Find where the given text appears and provide that cell's center as (x, y) coordinate. 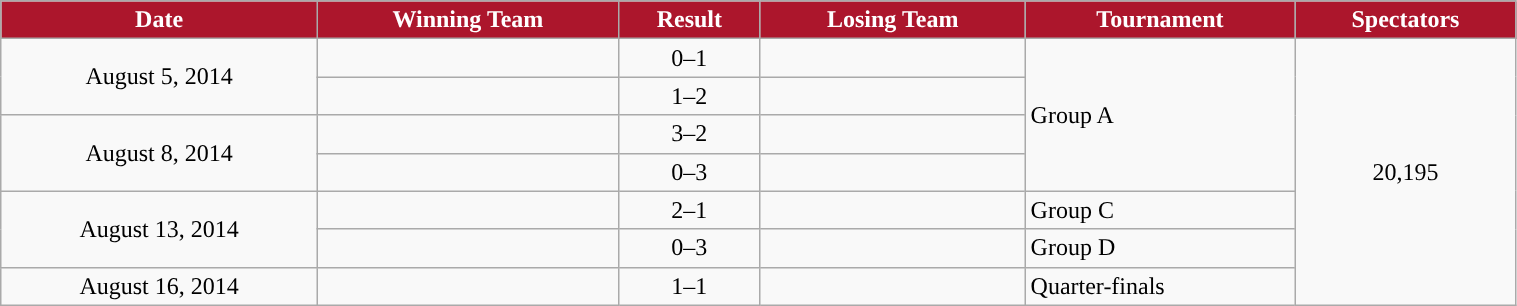
1–2 (689, 96)
Quarter-finals (1160, 286)
Group D (1160, 248)
0–1 (689, 58)
20,195 (1406, 172)
2–1 (689, 210)
August 8, 2014 (160, 153)
Result (689, 20)
Losing Team (892, 20)
Winning Team (468, 20)
Tournament (1160, 20)
Spectators (1406, 20)
Date (160, 20)
August 13, 2014 (160, 229)
1–1 (689, 286)
August 16, 2014 (160, 286)
3–2 (689, 134)
Group C (1160, 210)
Group A (1160, 115)
August 5, 2014 (160, 77)
